Scan for the cell matching the given text and deliver its [X, Y] coordinate at center. 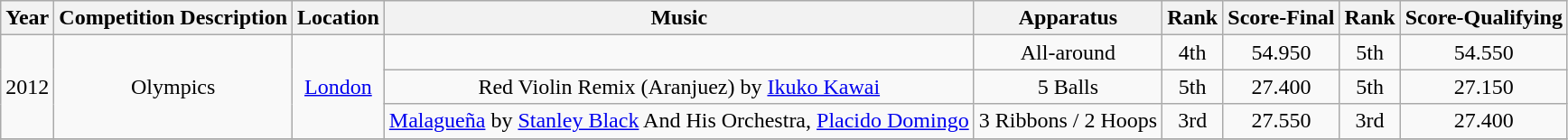
Apparatus [1068, 18]
Malagueña by Stanley Black And His Orchestra, Placido Domingo [679, 121]
Olympics [173, 87]
Score-Qualifying [1483, 18]
27.150 [1483, 87]
54.950 [1281, 52]
2012 [27, 87]
54.550 [1483, 52]
3 Ribbons / 2 Hoops [1068, 121]
Red Violin Remix (Aranjuez) by Ikuko Kawai [679, 87]
Score-Final [1281, 18]
All-around [1068, 52]
5 Balls [1068, 87]
Year [27, 18]
4th [1192, 52]
27.550 [1281, 121]
London [339, 87]
Competition Description [173, 18]
Music [679, 18]
Location [339, 18]
